Return the (X, Y) coordinate for the center point of the cell that contains the specified text.  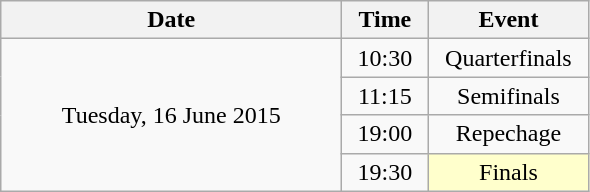
Time (385, 20)
Finals (508, 172)
Quarterfinals (508, 58)
Tuesday, 16 June 2015 (172, 115)
19:00 (385, 134)
Repechage (508, 134)
10:30 (385, 58)
Semifinals (508, 96)
19:30 (385, 172)
11:15 (385, 96)
Event (508, 20)
Date (172, 20)
